From the cell containing the given text, extract its center point as [x, y] coordinate. 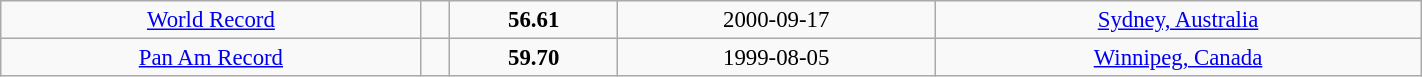
Sydney, Australia [1178, 20]
Winnipeg, Canada [1178, 58]
2000-09-17 [776, 20]
1999-08-05 [776, 58]
World Record [211, 20]
56.61 [534, 20]
Pan Am Record [211, 58]
59.70 [534, 58]
